Return [X, Y] of the center of cell containing provided text 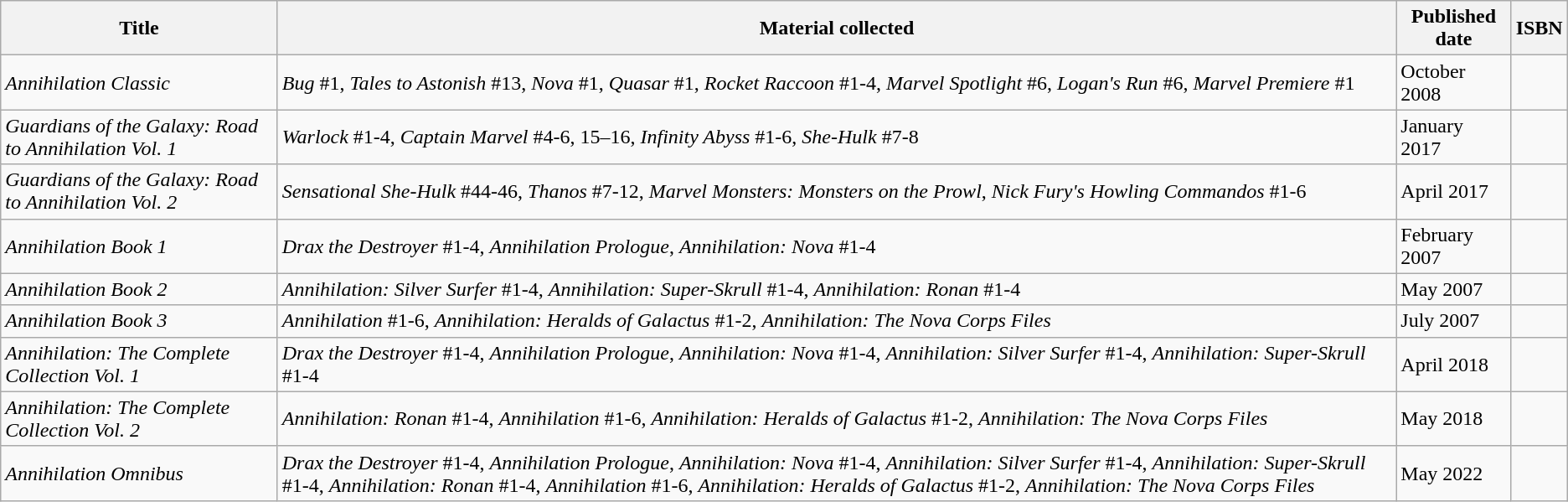
Annihilation: The Complete Collection Vol. 2 [139, 419]
April 2018 [1454, 364]
Annihilation #1-6, Annihilation: Heralds of Galactus #1-2, Annihilation: The Nova Corps Files [837, 321]
Guardians of the Galaxy: Road to Annihilation Vol. 1 [139, 137]
Annihilation Book 2 [139, 289]
July 2007 [1454, 321]
Published date [1454, 28]
Annihilation Classic [139, 82]
April 2017 [1454, 191]
Annihilation: The Complete Collection Vol. 1 [139, 364]
Drax the Destroyer #1-4, Annihilation Prologue, Annihilation: Nova #1-4 [837, 246]
May 2022 [1454, 473]
Guardians of the Galaxy: Road to Annihilation Vol. 2 [139, 191]
Annihilation: Silver Surfer #1-4, Annihilation: Super-Skrull #1-4, Annihilation: Ronan #1-4 [837, 289]
October 2008 [1454, 82]
Annihilation Book 3 [139, 321]
Annihilation Book 1 [139, 246]
Title [139, 28]
Annihilation: Ronan #1-4, Annihilation #1-6, Annihilation: Heralds of Galactus #1-2, Annihilation: The Nova Corps Files [837, 419]
May 2007 [1454, 289]
January 2017 [1454, 137]
Warlock #1-4, Captain Marvel #4-6, 15–16, Infinity Abyss #1-6, She-Hulk #7-8 [837, 137]
Material collected [837, 28]
ISBN [1540, 28]
Drax the Destroyer #1-4, Annihilation Prologue, Annihilation: Nova #1-4, Annihilation: Silver Surfer #1-4, Annihilation: Super-Skrull #1-4 [837, 364]
Bug #1, Tales to Astonish #13, Nova #1, Quasar #1, Rocket Raccoon #1-4, Marvel Spotlight #6, Logan's Run #6, Marvel Premiere #1 [837, 82]
Sensational She-Hulk #44-46, Thanos #7-12, Marvel Monsters: Monsters on the Prowl, Nick Fury's Howling Commandos #1-6 [837, 191]
Annihilation Omnibus [139, 473]
May 2018 [1454, 419]
February 2007 [1454, 246]
